Return (x, y) of the center of cell containing provided text 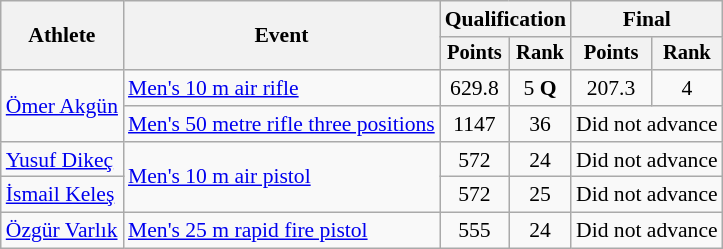
1147 (474, 124)
5 Q (540, 88)
Özgür Varlık (62, 231)
Men's 10 m air rifle (282, 88)
Event (282, 36)
İsmail Keleş (62, 195)
Men's 50 metre rifle three positions (282, 124)
Yusuf Dikeç (62, 160)
629.8 (474, 88)
Athlete (62, 36)
Qualification (506, 19)
Final (647, 19)
Ömer Akgün (62, 106)
4 (687, 88)
25 (540, 195)
555 (474, 231)
207.3 (611, 88)
Men's 25 m rapid fire pistol (282, 231)
36 (540, 124)
Men's 10 m air pistol (282, 178)
